For the text-containing cell, return its midpoint in (X, Y) coordinate format. 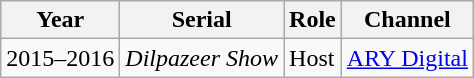
Host (313, 58)
Role (313, 20)
2015–2016 (60, 58)
Year (60, 20)
ARY Digital (407, 58)
Dilpazeer Show (202, 58)
Serial (202, 20)
Channel (407, 20)
